Pinpoint the cell where the given text exists, returning its [X, Y] midpoint coordinate. 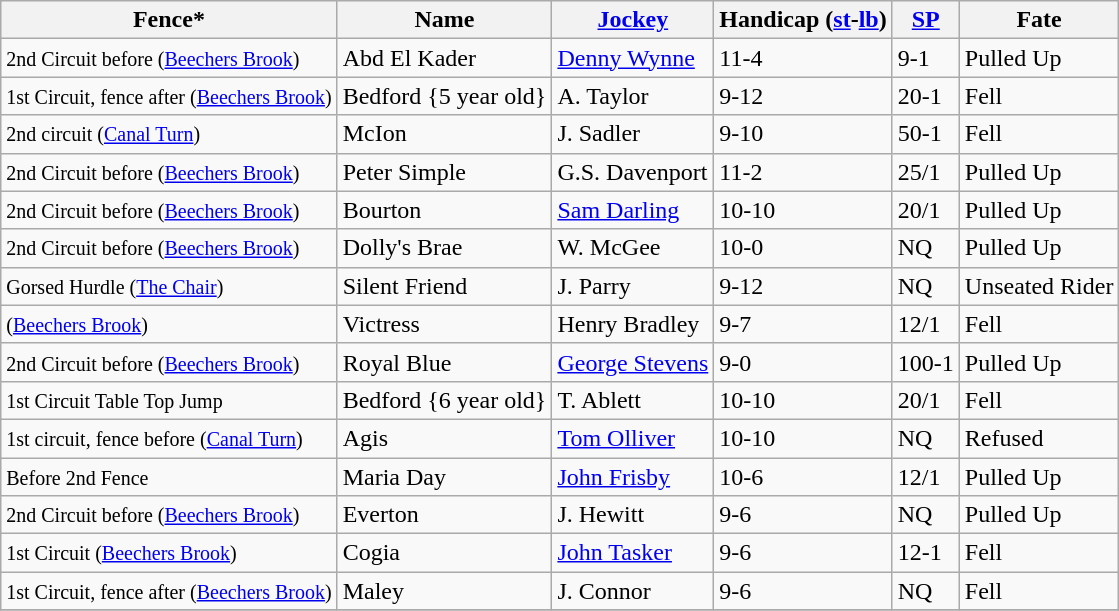
1st Circuit (Beechers Brook) [169, 553]
Gorsed Hurdle (The Chair) [169, 286]
J. Parry [633, 286]
Dolly's Brae [444, 248]
1st circuit, fence before (Canal Turn) [169, 438]
Henry Bradley [633, 324]
10-0 [803, 248]
Royal Blue [444, 362]
25/1 [926, 172]
Bourton [444, 210]
2nd circuit (Canal Turn) [169, 134]
11-4 [803, 58]
50-1 [926, 134]
(Beechers Brook) [169, 324]
12-1 [926, 553]
J. Sadler [633, 134]
J. Hewitt [633, 515]
Bedford {5 year old} [444, 96]
9-1 [926, 58]
Bedford {6 year old} [444, 400]
McIon [444, 134]
100-1 [926, 362]
Fence* [169, 20]
Maley [444, 591]
20-1 [926, 96]
A. Taylor [633, 96]
11-2 [803, 172]
Victress [444, 324]
G.S. Davenport [633, 172]
T. Ablett [633, 400]
SP [926, 20]
Handicap (st-lb) [803, 20]
9-10 [803, 134]
Refused [1039, 438]
Silent Friend [444, 286]
Maria Day [444, 477]
Before 2nd Fence [169, 477]
9-0 [803, 362]
Sam Darling [633, 210]
John Frisby [633, 477]
John Tasker [633, 553]
J. Connor [633, 591]
Jockey [633, 20]
Denny Wynne [633, 58]
Unseated Rider [1039, 286]
Everton [444, 515]
1st Circuit Table Top Jump [169, 400]
9-7 [803, 324]
Fate [1039, 20]
Abd El Kader [444, 58]
W. McGee [633, 248]
Cogia [444, 553]
Agis [444, 438]
Name [444, 20]
Peter Simple [444, 172]
10-6 [803, 477]
George Stevens [633, 362]
Tom Olliver [633, 438]
